For the text-containing cell, return its midpoint in [x, y] coordinate format. 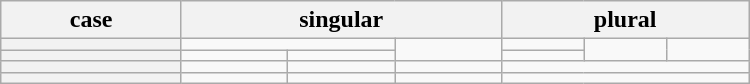
plural [625, 20]
case [92, 20]
singular [341, 20]
